Output the [x, y] coordinate of the center of the cell containing the given text.  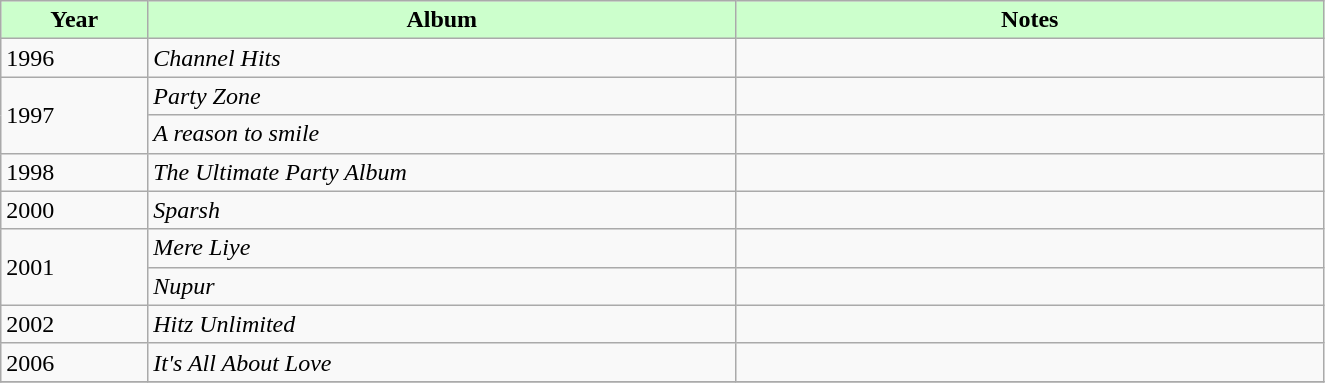
2001 [74, 267]
Album [442, 20]
Nupur [442, 286]
Year [74, 20]
Channel Hits [442, 58]
1996 [74, 58]
Notes [1030, 20]
2000 [74, 210]
Mere Liye [442, 248]
Sparsh [442, 210]
Hitz Unlimited [442, 324]
Party Zone [442, 96]
It's All About Love [442, 362]
The Ultimate Party Album [442, 172]
1998 [74, 172]
1997 [74, 115]
2002 [74, 324]
2006 [74, 362]
A reason to smile [442, 134]
